Capture the cell that displays the provided text and extract its [x, y] central coordinate. 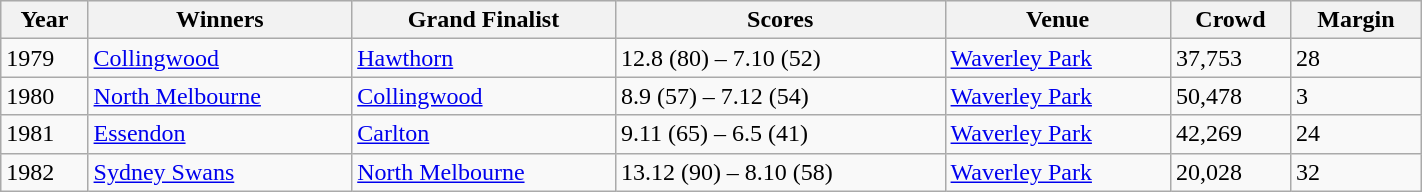
Margin [1356, 20]
Year [44, 20]
1982 [44, 172]
1980 [44, 96]
Carlton [484, 134]
24 [1356, 134]
12.8 (80) – 7.10 (52) [780, 58]
8.9 (57) – 7.12 (54) [780, 96]
Essendon [220, 134]
3 [1356, 96]
Hawthorn [484, 58]
20,028 [1230, 172]
Venue [1058, 20]
13.12 (90) – 8.10 (58) [780, 172]
1979 [44, 58]
37,753 [1230, 58]
Winners [220, 20]
Sydney Swans [220, 172]
42,269 [1230, 134]
32 [1356, 172]
28 [1356, 58]
Scores [780, 20]
Grand Finalist [484, 20]
9.11 (65) – 6.5 (41) [780, 134]
50,478 [1230, 96]
1981 [44, 134]
Crowd [1230, 20]
